Search for the cell housing the specified text and yield its (X, Y) center coordinate. 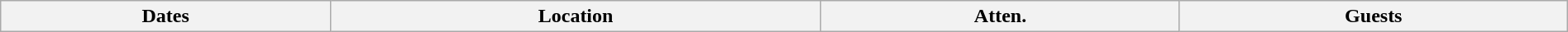
Atten. (1001, 16)
Guests (1373, 16)
Location (576, 16)
Dates (165, 16)
